Return [x, y] of the center of cell containing provided text 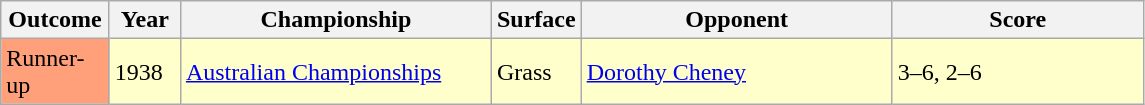
Score [1018, 20]
1938 [144, 72]
Grass [536, 72]
3–6, 2–6 [1018, 72]
Surface [536, 20]
Opponent [736, 20]
Australian Championships [336, 72]
Dorothy Cheney [736, 72]
Championship [336, 20]
Outcome [56, 20]
Runner-up [56, 72]
Year [144, 20]
